Output the (X, Y) coordinate of the center of the cell containing the given text.  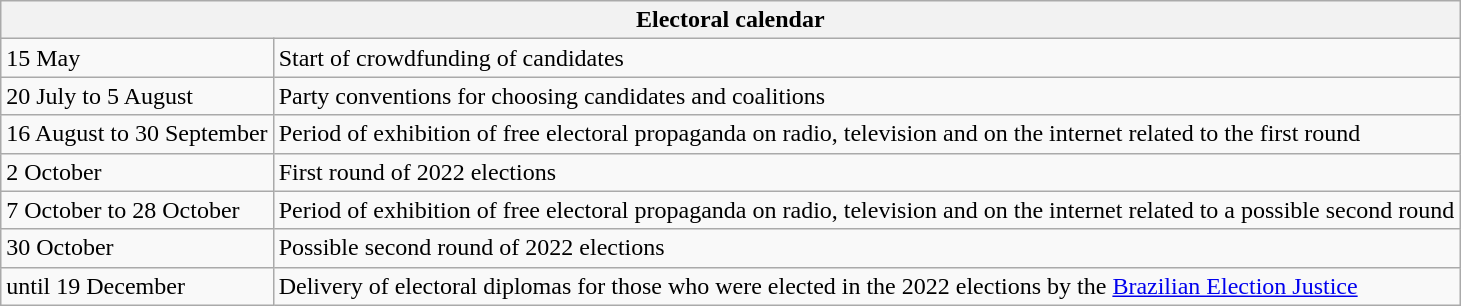
until 19 December (137, 286)
7 October to 28 October (137, 210)
Period of exhibition of free electoral propaganda on radio, television and on the internet related to the first round (866, 134)
First round of 2022 elections (866, 172)
20 July to 5 August (137, 96)
Period of exhibition of free electoral propaganda on radio, television and on the internet related to a possible second round (866, 210)
Delivery of electoral diplomas for those who were elected in the 2022 elections by the Brazilian Election Justice (866, 286)
Start of crowdfunding of candidates (866, 58)
30 October (137, 248)
2 October (137, 172)
15 May (137, 58)
Electoral calendar (730, 20)
Party conventions for choosing candidates and coalitions (866, 96)
Possible second round of 2022 elections (866, 248)
16 August to 30 September (137, 134)
